Identify which cell holds the provided text, then report its (x, y) central coordinate. 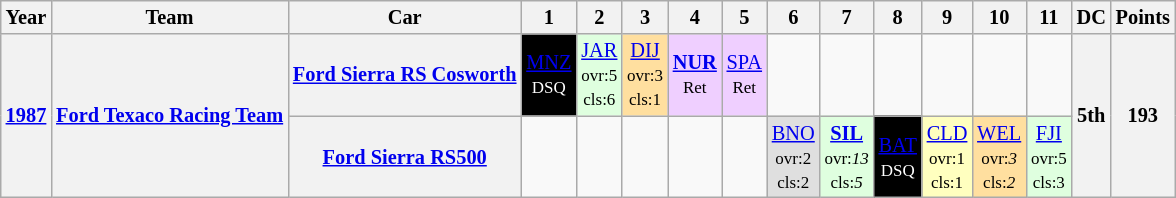
JARovr:5cls:6 (599, 75)
Ford Texaco Racing Team (170, 116)
5 (744, 17)
3 (645, 17)
MNZDSQ (548, 75)
SILovr:13cls:5 (847, 157)
BATDSQ (898, 157)
Car (404, 17)
8 (898, 17)
Ford Sierra RS Cosworth (404, 75)
5th (1092, 116)
7 (847, 17)
FJIovr:5cls:3 (1049, 157)
9 (947, 17)
Points (1143, 17)
Year (26, 17)
6 (794, 17)
CLDovr:1cls:1 (947, 157)
DC (1092, 17)
SPARet (744, 75)
1987 (26, 116)
NURRet (695, 75)
4 (695, 17)
193 (1143, 116)
11 (1049, 17)
Team (170, 17)
10 (999, 17)
WELovr:3cls:2 (999, 157)
2 (599, 17)
Ford Sierra RS500 (404, 157)
BNOovr:2cls:2 (794, 157)
1 (548, 17)
DIJovr:3cls:1 (645, 75)
